From the cell containing the given text, extract its center point as [X, Y] coordinate. 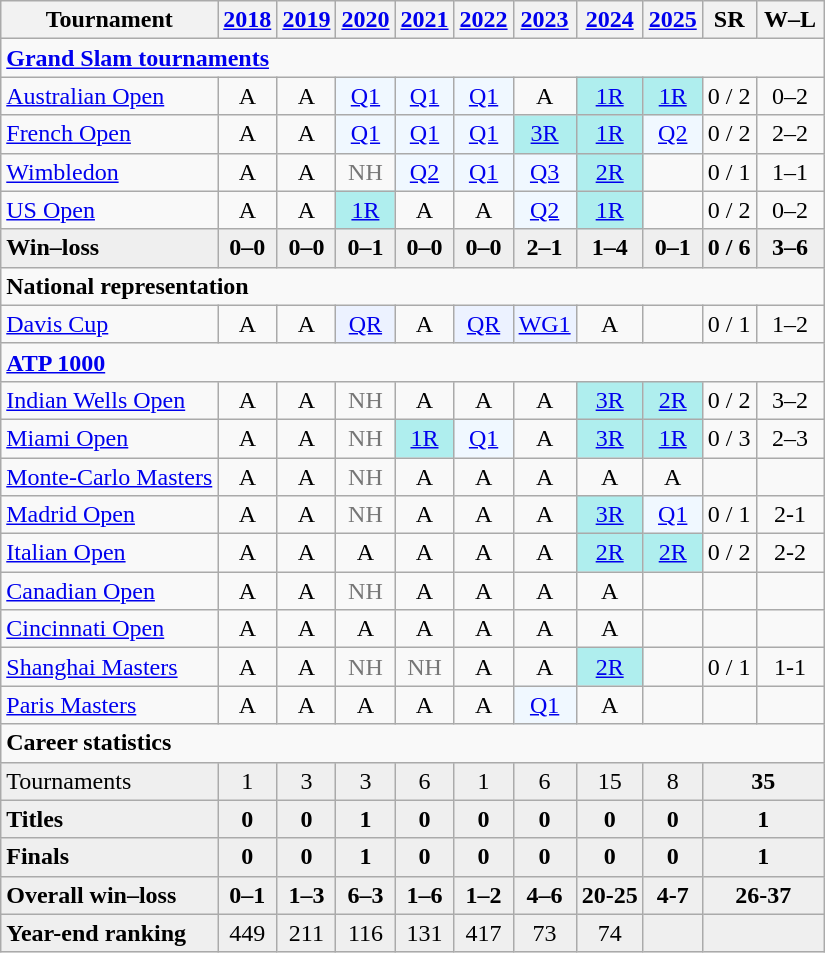
0 / 3 [729, 438]
Q3 [544, 172]
Paris Masters [110, 705]
116 [366, 933]
SR [729, 20]
6–3 [366, 895]
Shanghai Masters [110, 667]
417 [484, 933]
WG1 [544, 324]
2-2 [790, 553]
US Open [110, 210]
Miami Open [110, 438]
35 [763, 781]
Win–loss [110, 248]
131 [424, 933]
Davis Cup [110, 324]
2019 [306, 20]
1-1 [790, 667]
449 [248, 933]
74 [610, 933]
Finals [110, 857]
Year-end ranking [110, 933]
20-25 [610, 895]
1–3 [306, 895]
2025 [672, 20]
Overall win–loss [110, 895]
French Open [110, 134]
2021 [424, 20]
3–2 [790, 400]
Cincinnati Open [110, 629]
Monte-Carlo Masters [110, 477]
4–6 [544, 895]
1–1 [790, 172]
2–2 [790, 134]
Indian Wells Open [110, 400]
2-1 [790, 515]
3–6 [790, 248]
26-37 [763, 895]
Australian Open [110, 96]
1–6 [424, 895]
2018 [248, 20]
4-7 [672, 895]
Tournament [110, 20]
2024 [610, 20]
ATP 1000 [412, 362]
2023 [544, 20]
Titles [110, 819]
1–4 [610, 248]
73 [544, 933]
2022 [484, 20]
Tournaments [110, 781]
Career statistics [412, 743]
Grand Slam tournaments [412, 58]
211 [306, 933]
Madrid Open [110, 515]
2–1 [544, 248]
Italian Open [110, 553]
Canadian Open [110, 591]
0 / 6 [729, 248]
15 [610, 781]
W–L [790, 20]
2020 [366, 20]
8 [672, 781]
National representation [412, 286]
2–3 [790, 438]
Wimbledon [110, 172]
